Find where the given text appears and provide that cell's center as [x, y] coordinate. 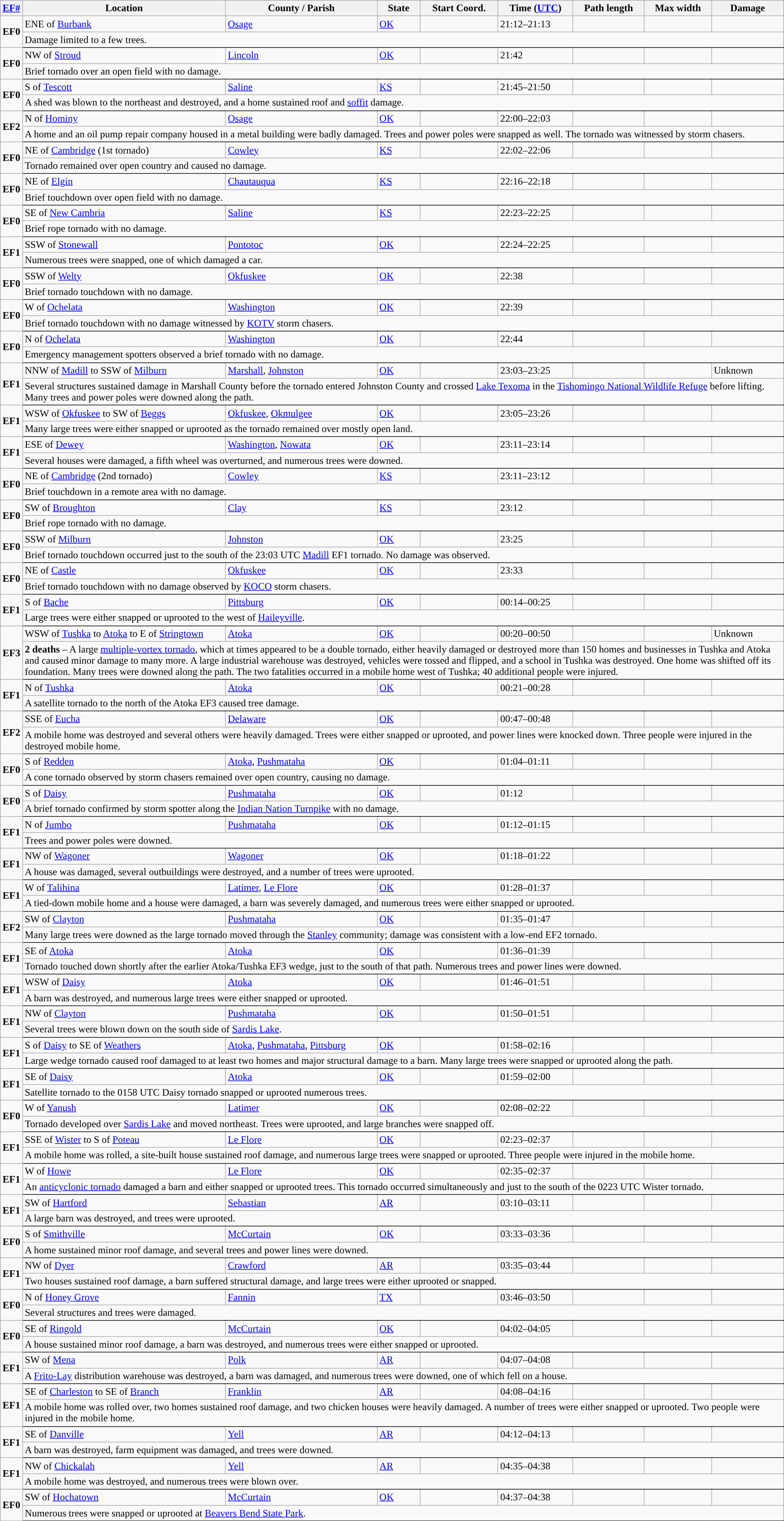
A satellite tornado to the north of the Atoka EF3 caused tree damage. [403, 703]
S of Redden [124, 762]
State [399, 8]
03:35–03:44 [535, 1266]
Tornado developed over Sardis Lake and moved northeast. Trees were uprooted, and large branches were snapped off. [403, 1124]
01:12–01:15 [535, 825]
Marshall, Johnston [301, 370]
N of Honey Grove [124, 1297]
W of Talihina [124, 888]
Several houses were damaged, a fifth wheel was overturned, and numerous trees were downed. [403, 461]
W of Ochelata [124, 307]
Damage limited to a few trees. [403, 40]
01:18–01:22 [535, 856]
NW of Dyer [124, 1266]
22:39 [535, 307]
A tied-down mobile home and a house were damaged, a barn was severely damaged, and numerous trees were either snapped or uprooted. [403, 903]
21:42 [535, 55]
SW of Hartford [124, 1202]
Johnston [301, 539]
NNW of Madill to SSW of Milburn [124, 370]
01:58–02:16 [535, 1045]
01:35–01:47 [535, 919]
04:02–04:05 [535, 1329]
04:07–04:08 [535, 1360]
S of Tescott [124, 87]
Brief touchdown in a remote area with no damage. [403, 492]
A house sustained minor roof damage, a barn was destroyed, and numerous trees were either snapped or uprooted. [403, 1344]
21:45–21:50 [535, 87]
Brief tornado touchdown occurred just to the south of the 23:03 UTC Madill EF1 tornado. No damage was observed. [403, 555]
N of Ochelata [124, 339]
A brief tornado confirmed by storm spotter along the Indian Nation Turnpike with no damage. [403, 809]
NW of Wagoner [124, 856]
N of Tushka [124, 687]
EF3 [12, 653]
Path length [609, 8]
NE of Cambridge (2nd tornado) [124, 476]
22:02–22:06 [535, 150]
01:28–01:37 [535, 888]
S of Daisy to SE of Weathers [124, 1045]
23:11–23:12 [535, 476]
Wagoner [301, 856]
02:08–02:22 [535, 1108]
N of Hominy [124, 118]
23:25 [535, 539]
ENE of Burbank [124, 24]
Delaware [301, 719]
WSW of Tushka to Atoka to E of Stringtown [124, 633]
Washington, Nowata [301, 444]
S of Bache [124, 602]
Max width [678, 8]
SE of Ringold [124, 1329]
04:08–04:16 [535, 1391]
Large trees were either snapped or uprooted to the west of Haileyville. [403, 618]
21:12–21:13 [535, 24]
Two houses sustained roof damage, a barn suffered structural damage, and large trees were either uprooted or snapped. [403, 1281]
Many large trees were downed as the large tornado moved through the Stanley community; damage was consistent with a low-end EF2 tornado. [403, 935]
NW of Stroud [124, 55]
W of Howe [124, 1171]
Brief tornado touchdown with no damage observed by KOCO storm chasers. [403, 586]
A cone tornado observed by storm chasers remained over open country, causing no damage. [403, 777]
A Frito-Lay distribution warehouse was destroyed, a barn was damaged, and numerous trees were downed, one of which fell on a house. [403, 1376]
03:46–03:50 [535, 1297]
00:14–00:25 [535, 602]
NW of Clayton [124, 1014]
SE of Danville [124, 1434]
A large barn was destroyed, and trees were uprooted. [403, 1218]
Latimer, Le Flore [301, 888]
23:11–23:14 [535, 444]
02:35–02:37 [535, 1171]
Numerous trees were snapped or uprooted at Beavers Bend State Park. [403, 1513]
04:35–04:38 [535, 1466]
Damage [748, 8]
Trees and power poles were downed. [403, 840]
ESE of Dewey [124, 444]
Tornado remained over open country and caused no damage. [403, 166]
Franklin [301, 1391]
SE of Atoka [124, 950]
23:12 [535, 508]
TX [399, 1297]
WSW of Daisy [124, 982]
Latimer [301, 1108]
Many large trees were either snapped or uprooted as the tornado remained over mostly open land. [403, 429]
SE of New Cambria [124, 213]
NE of Castle [124, 571]
Tornado touched down shortly after the earlier Atoka/Tushka EF3 wedge, just to the south of that path. Numerous trees and power lines were downed. [403, 966]
County / Parish [301, 8]
22:00–22:03 [535, 118]
01:50–01:51 [535, 1014]
23:03–23:25 [535, 370]
00:21–00:28 [535, 687]
A barn was destroyed, and numerous large trees were either snapped or uprooted. [403, 998]
SW of Mena [124, 1360]
03:33–03:36 [535, 1234]
W of Yanush [124, 1108]
SE of Charleston to SE of Branch [124, 1391]
Lincoln [301, 55]
23:05–23:26 [535, 413]
Polk [301, 1360]
Satellite tornado to the 0158 UTC Daisy tornado snapped or uprooted numerous trees. [403, 1092]
00:47–00:48 [535, 719]
A home sustained minor roof damage, and several trees and power lines were downed. [403, 1250]
SSW of Welty [124, 276]
A house was damaged, several outbuildings were destroyed, and a number of trees were uprooted. [403, 872]
Sebastian [301, 1202]
22:16–22:18 [535, 181]
Brief tornado touchdown with no damage witnessed by KOTV storm chasers. [403, 323]
S of Daisy [124, 793]
Atoka, Pushmataha [301, 762]
Brief touchdown over open field with no damage. [403, 197]
03:10–03:11 [535, 1202]
04:12–04:13 [535, 1434]
22:23–22:25 [535, 213]
01:04–01:11 [535, 762]
Brief tornado over an open field with no damage. [403, 71]
00:20–00:50 [535, 633]
SSE of Eucha [124, 719]
01:12 [535, 793]
SSW of Milburn [124, 539]
SW of Clayton [124, 919]
Location [124, 8]
SE of Daisy [124, 1077]
A barn was destroyed, farm equipment was damaged, and trees were downed. [403, 1450]
Pontotoc [301, 245]
Several trees were blown down on the south side of Sardis Lake. [403, 1029]
NE of Elgin [124, 181]
04:37–04:38 [535, 1497]
WSW of Okfuskee to SW of Beggs [124, 413]
Brief tornado touchdown with no damage. [403, 292]
Time (UTC) [535, 8]
23:33 [535, 571]
NW of Chickalah [124, 1466]
Fannin [301, 1297]
Okfuskee, Okmulgee [301, 413]
SW of Broughton [124, 508]
S of Smithville [124, 1234]
02:23–02:37 [535, 1140]
22:24–22:25 [535, 245]
Several structures and trees were damaged. [403, 1313]
NE of Cambridge (1st tornado) [124, 150]
Chautauqua [301, 181]
Start Coord. [459, 8]
N of Jumbo [124, 825]
22:38 [535, 276]
A mobile home was destroyed, and numerous trees were blown over. [403, 1481]
SSW of Stonewall [124, 245]
SSE of Wister to S of Poteau [124, 1140]
SW of Hochatown [124, 1497]
22:44 [535, 339]
Crawford [301, 1266]
01:59–02:00 [535, 1077]
Emergency management spotters observed a brief tornado with no damage. [403, 355]
EF# [12, 8]
01:46–01:51 [535, 982]
Pittsburg [301, 602]
Clay [301, 508]
Numerous trees were snapped, one of which damaged a car. [403, 260]
Atoka, Pushmataha, Pittsburg [301, 1045]
01:36–01:39 [535, 950]
A shed was blown to the northeast and destroyed, and a home sustained roof and soffit damage. [403, 103]
